Extract the [x, y] coordinate from the center of the cell holding the provided text.  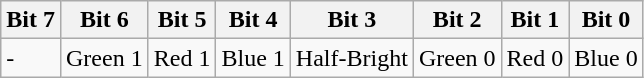
Bit 4 [253, 20]
Bit 3 [352, 20]
Blue 1 [253, 58]
Half-Bright [352, 58]
Bit 5 [182, 20]
- [31, 58]
Bit 7 [31, 20]
Red 1 [182, 58]
Green 1 [104, 58]
Red 0 [535, 58]
Blue 0 [606, 58]
Bit 1 [535, 20]
Bit 0 [606, 20]
Green 0 [457, 58]
Bit 2 [457, 20]
Bit 6 [104, 20]
